Locate the cell with the specified text and output its (X, Y) center coordinate. 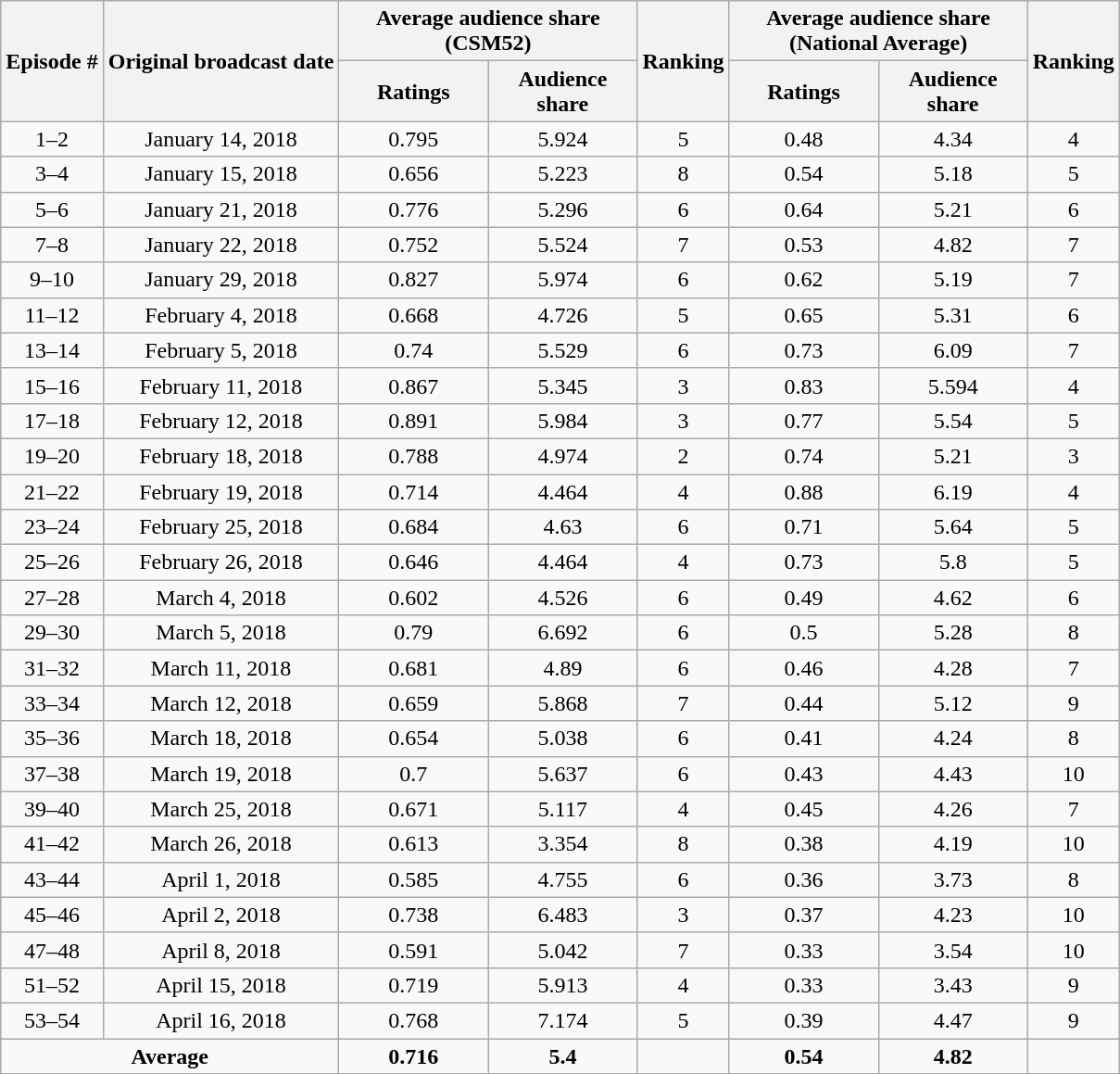
5.4 (563, 1055)
February 19, 2018 (220, 492)
5.042 (563, 950)
15–16 (52, 385)
4.19 (952, 844)
0.7 (413, 774)
6.483 (563, 915)
0.5 (804, 633)
5.594 (952, 385)
17–18 (52, 421)
4.89 (563, 668)
0.77 (804, 421)
5.28 (952, 633)
April 2, 2018 (220, 915)
51–52 (52, 985)
5.223 (563, 174)
5.345 (563, 385)
4.28 (952, 668)
0.64 (804, 209)
0.46 (804, 668)
0.71 (804, 527)
January 15, 2018 (220, 174)
0.65 (804, 315)
0.768 (413, 1020)
4.23 (952, 915)
0.48 (804, 139)
5.038 (563, 739)
0.62 (804, 280)
7.174 (563, 1020)
March 25, 2018 (220, 809)
5.974 (563, 280)
0.671 (413, 809)
27–28 (52, 598)
0.602 (413, 598)
3.73 (952, 879)
39–40 (52, 809)
0.867 (413, 385)
3–4 (52, 174)
March 18, 2018 (220, 739)
5.924 (563, 139)
6.19 (952, 492)
33–34 (52, 703)
0.656 (413, 174)
0.827 (413, 280)
4.43 (952, 774)
5.12 (952, 703)
5.19 (952, 280)
March 19, 2018 (220, 774)
0.659 (413, 703)
53–54 (52, 1020)
0.41 (804, 739)
March 12, 2018 (220, 703)
5.524 (563, 245)
March 11, 2018 (220, 668)
March 4, 2018 (220, 598)
4.526 (563, 598)
6.09 (952, 350)
5.54 (952, 421)
3.43 (952, 985)
25–26 (52, 562)
0.795 (413, 139)
0.716 (413, 1055)
2 (684, 456)
0.776 (413, 209)
9–10 (52, 280)
5.296 (563, 209)
January 21, 2018 (220, 209)
0.37 (804, 915)
0.79 (413, 633)
1–2 (52, 139)
4.63 (563, 527)
February 26, 2018 (220, 562)
January 22, 2018 (220, 245)
0.49 (804, 598)
43–44 (52, 879)
31–32 (52, 668)
5.637 (563, 774)
4.974 (563, 456)
0.53 (804, 245)
0.891 (413, 421)
5.8 (952, 562)
37–38 (52, 774)
13–14 (52, 350)
5.31 (952, 315)
0.88 (804, 492)
47–48 (52, 950)
5.117 (563, 809)
4.726 (563, 315)
February 25, 2018 (220, 527)
6.692 (563, 633)
April 16, 2018 (220, 1020)
February 18, 2018 (220, 456)
0.585 (413, 879)
0.668 (413, 315)
0.646 (413, 562)
0.714 (413, 492)
0.738 (413, 915)
February 5, 2018 (220, 350)
0.752 (413, 245)
23–24 (52, 527)
0.38 (804, 844)
4.47 (952, 1020)
April 15, 2018 (220, 985)
March 26, 2018 (220, 844)
February 12, 2018 (220, 421)
April 8, 2018 (220, 950)
4.34 (952, 139)
Original broadcast date (220, 61)
0.83 (804, 385)
Average audience share (National Average) (878, 32)
3.54 (952, 950)
February 4, 2018 (220, 315)
19–20 (52, 456)
April 1, 2018 (220, 879)
11–12 (52, 315)
21–22 (52, 492)
0.613 (413, 844)
4.24 (952, 739)
45–46 (52, 915)
5.529 (563, 350)
0.44 (804, 703)
January 14, 2018 (220, 139)
5.913 (563, 985)
0.719 (413, 985)
5–6 (52, 209)
4.62 (952, 598)
February 11, 2018 (220, 385)
4.755 (563, 879)
41–42 (52, 844)
5.984 (563, 421)
0.43 (804, 774)
35–36 (52, 739)
Average audience share (CSM52) (488, 32)
March 5, 2018 (220, 633)
0.36 (804, 879)
5.868 (563, 703)
0.788 (413, 456)
January 29, 2018 (220, 280)
Episode # (52, 61)
7–8 (52, 245)
3.354 (563, 844)
5.64 (952, 527)
0.591 (413, 950)
0.654 (413, 739)
Average (170, 1055)
4.26 (952, 809)
0.45 (804, 809)
5.18 (952, 174)
0.684 (413, 527)
29–30 (52, 633)
0.39 (804, 1020)
0.681 (413, 668)
